Identify which cell holds the provided text, then report its (X, Y) central coordinate. 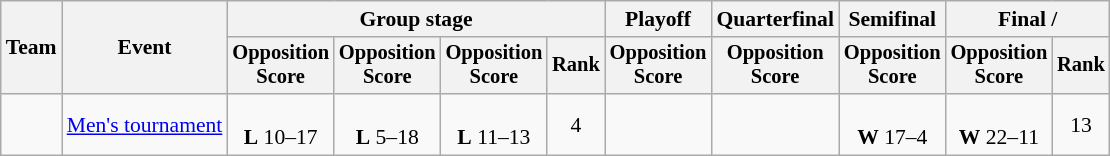
W 17–4 (892, 124)
Semifinal (892, 19)
Quarterfinal (775, 19)
L 11–13 (494, 124)
4 (576, 124)
Men's tournament (145, 124)
L 10–17 (280, 124)
Team (32, 48)
Event (145, 48)
Group stage (416, 19)
Playoff (658, 19)
13 (1081, 124)
Final / (1028, 19)
L 5–18 (388, 124)
W 22–11 (1000, 124)
